Pinpoint the cell where the given text exists, returning its [X, Y] midpoint coordinate. 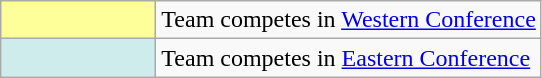
Team competes in Eastern Conference [349, 58]
Team competes in Western Conference [349, 20]
